Pinpoint the cell where the given text exists, returning its [x, y] midpoint coordinate. 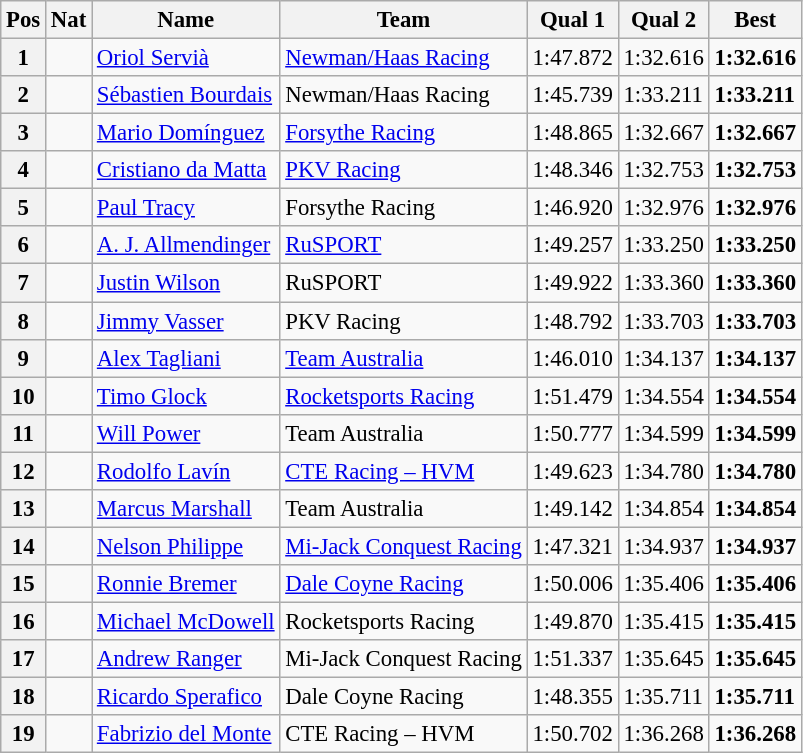
Name [186, 20]
Ronnie Bremer [186, 584]
Fabrizio del Monte [186, 734]
1:46.920 [572, 208]
16 [24, 621]
1:48.346 [572, 170]
Ricardo Sperafico [186, 697]
1:47.872 [572, 58]
Nelson Philippe [186, 546]
1:49.870 [572, 621]
1:49.623 [572, 471]
Nat [69, 20]
10 [24, 396]
7 [24, 283]
1 [24, 58]
3 [24, 133]
Cristiano da Matta [186, 170]
1:49.142 [572, 509]
Pos [24, 20]
6 [24, 245]
Jimmy Vasser [186, 321]
1:50.702 [572, 734]
4 [24, 170]
1:46.010 [572, 358]
14 [24, 546]
Marcus Marshall [186, 509]
Will Power [186, 433]
Qual 2 [664, 20]
1:50.006 [572, 584]
1:49.257 [572, 245]
12 [24, 471]
Timo Glock [186, 396]
11 [24, 433]
Justin Wilson [186, 283]
Team [404, 20]
Mario Domínguez [186, 133]
Best [755, 20]
9 [24, 358]
Alex Tagliani [186, 358]
18 [24, 697]
17 [24, 659]
Andrew Ranger [186, 659]
Qual 1 [572, 20]
A. J. Allmendinger [186, 245]
1:51.337 [572, 659]
Oriol Servià [186, 58]
1:48.355 [572, 697]
2 [24, 95]
8 [24, 321]
Rodolfo Lavín [186, 471]
1:48.792 [572, 321]
Paul Tracy [186, 208]
5 [24, 208]
Sébastien Bourdais [186, 95]
1:50.777 [572, 433]
1:47.321 [572, 546]
1:51.479 [572, 396]
1:48.865 [572, 133]
13 [24, 509]
1:49.922 [572, 283]
Michael McDowell [186, 621]
1:45.739 [572, 95]
15 [24, 584]
19 [24, 734]
